Return the [X, Y] coordinate for the center point of the cell that contains the specified text.  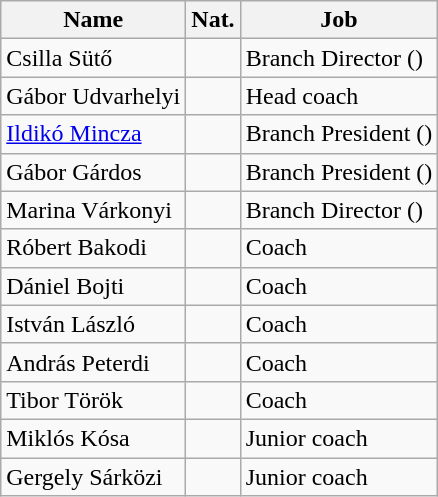
Name [94, 20]
Gábor Udvarhelyi [94, 96]
Job [339, 20]
Gergely Sárközi [94, 477]
Tibor Török [94, 400]
Miklós Kósa [94, 438]
András Peterdi [94, 362]
Dániel Bojti [94, 286]
Csilla Sütő [94, 58]
Gábor Gárdos [94, 172]
Róbert Bakodi [94, 248]
Head coach [339, 96]
István László [94, 324]
Ildikó Mincza [94, 134]
Marina Várkonyi [94, 210]
Nat. [213, 20]
